Provide the [x, y] coordinate of the cell's center where the given text is located.  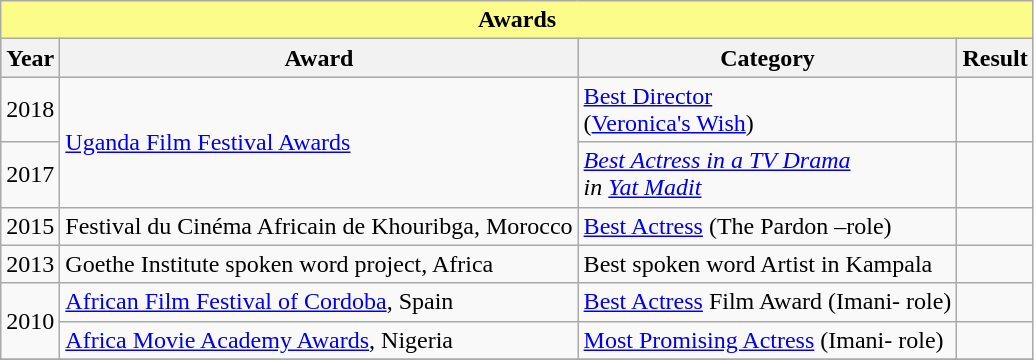
2015 [30, 226]
Result [995, 58]
Africa Movie Academy Awards, Nigeria [319, 340]
Award [319, 58]
2013 [30, 264]
Goethe Institute spoken word project, Africa [319, 264]
2017 [30, 174]
Best Actress in a TV Drama in Yat Madit [768, 174]
Best spoken word Artist in Kampala [768, 264]
Best Actress (The Pardon –role) [768, 226]
African Film Festival of Cordoba, Spain [319, 302]
Category [768, 58]
Most Promising Actress (Imani- role) [768, 340]
2018 [30, 110]
Year [30, 58]
2010 [30, 321]
Festival du Cinéma Africain de Khouribga, Morocco [319, 226]
Best Director (Veronica's Wish) [768, 110]
Awards [518, 20]
Uganda Film Festival Awards [319, 142]
Best Actress Film Award (Imani- role) [768, 302]
